Return the [x, y] coordinate for the center point of the cell that contains the specified text.  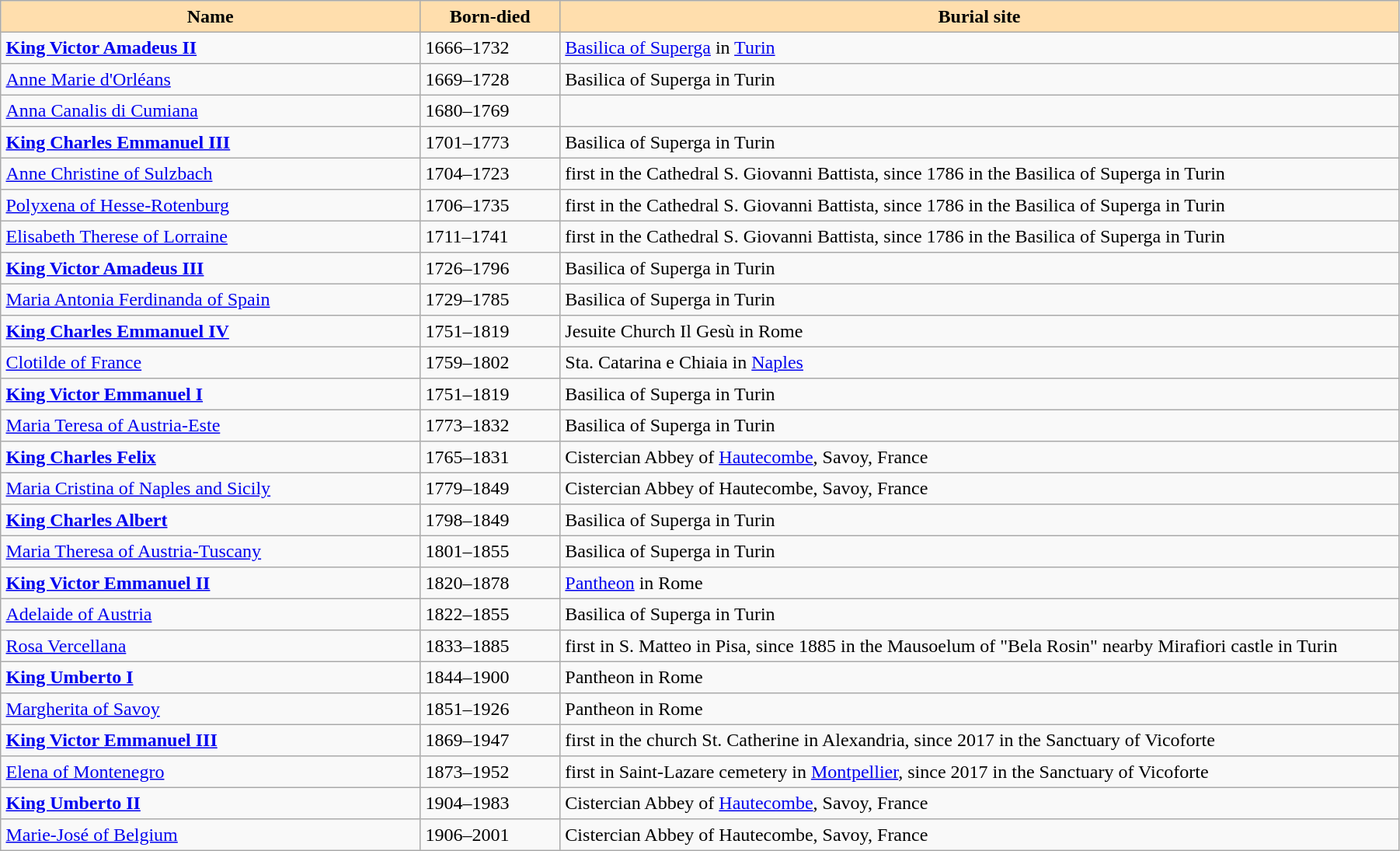
Rosa Vercellana [211, 646]
Maria Teresa of Austria-Este [211, 425]
King Victor Amadeus II [211, 47]
King Umberto II [211, 803]
1666–1732 [490, 47]
1851–1926 [490, 709]
1704–1723 [490, 173]
1779–1849 [490, 488]
Burial site [980, 16]
King Victor Amadeus III [211, 268]
Elena of Montenegro [211, 772]
1822–1855 [490, 614]
1798–1849 [490, 520]
1844–1900 [490, 677]
1706–1735 [490, 205]
King Charles Emmanuel III [211, 142]
King Charles Felix [211, 457]
Jesuite Church Il Gesù in Rome [980, 331]
Maria Cristina of Naples and Sicily [211, 488]
Marie-José of Belgium [211, 835]
1680–1769 [490, 110]
Sta. Catarina e Chiaia in Naples [980, 362]
first in S. Matteo in Pisa, since 1885 in the Mausoelum of "Bela Rosin" nearby Mirafiori castle in Turin [980, 646]
1773–1832 [490, 425]
first in the church St. Catherine in Alexandria, since 2017 in the Sanctuary of Vicoforte [980, 740]
King Charles Albert [211, 520]
Name [211, 16]
1820–1878 [490, 583]
King Victor Emmanuel III [211, 740]
Polyxena of Hesse-Rotenburg [211, 205]
Maria Theresa of Austria-Tuscany [211, 551]
1711–1741 [490, 236]
King Victor Emmanuel I [211, 394]
Margherita of Savoy [211, 709]
Adelaide of Austria [211, 614]
Anna Canalis di Cumiana [211, 110]
1904–1983 [490, 803]
1701–1773 [490, 142]
King Victor Emmanuel II [211, 583]
1765–1831 [490, 457]
1833–1885 [490, 646]
Clotilde of France [211, 362]
1729–1785 [490, 299]
1759–1802 [490, 362]
Anne Marie d'Orléans [211, 79]
1906–2001 [490, 835]
Anne Christine of Sulzbach [211, 173]
first in Saint-Lazare cemetery in Montpellier, since 2017 in the Sanctuary of Vicoforte [980, 772]
1669–1728 [490, 79]
1869–1947 [490, 740]
Elisabeth Therese of Lorraine [211, 236]
Born-died [490, 16]
King Charles Emmanuel IV [211, 331]
1801–1855 [490, 551]
Maria Antonia Ferdinanda of Spain [211, 299]
1726–1796 [490, 268]
King Umberto I [211, 677]
1873–1952 [490, 772]
